Return the [x, y] coordinate for the center point of the cell that contains the specified text.  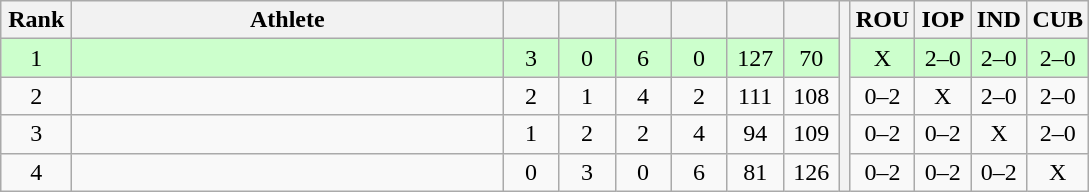
ROU [882, 20]
81 [755, 172]
126 [811, 172]
109 [811, 134]
94 [755, 134]
108 [811, 96]
IOP [943, 20]
CUB [1058, 20]
127 [755, 58]
Athlete [288, 20]
IND [999, 20]
111 [755, 96]
Rank [36, 20]
70 [811, 58]
